Scan for the cell matching the given text and deliver its (X, Y) coordinate at center. 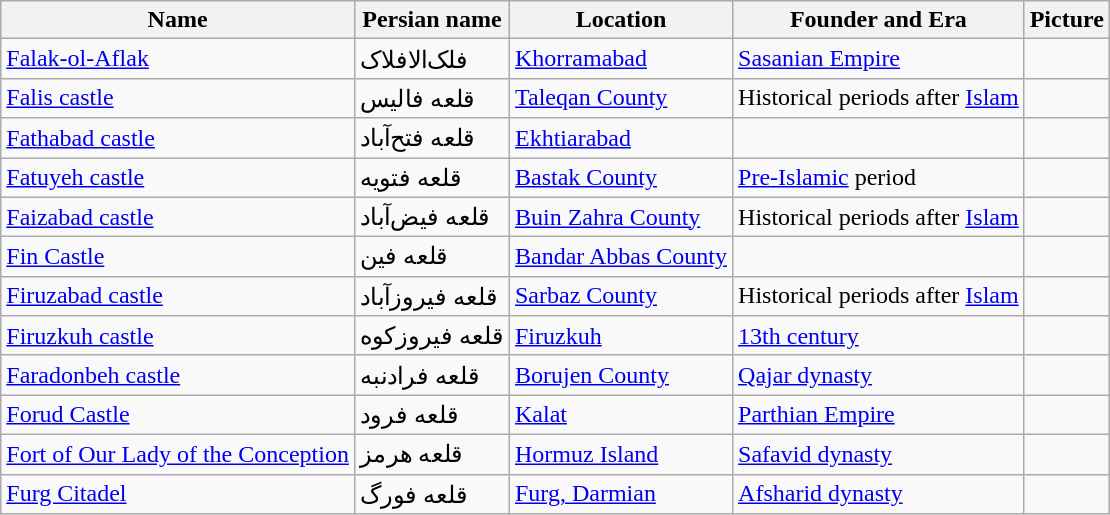
Firuzabad castle (178, 296)
قلعه فیروزکوه (432, 336)
Firuzkuh castle (178, 336)
Buin Zahra County (620, 217)
Ekhtiarabad (620, 138)
Founder and Era (879, 20)
Qajar dynasty (879, 375)
Faradonbeh castle (178, 375)
Location (620, 20)
Persian name (432, 20)
Forud Castle (178, 415)
قلعه فرادنبه (432, 375)
قلعه فین (432, 257)
Parthian Empire (879, 415)
Firuzkuh (620, 336)
قلعه هرمز (432, 454)
Falak-ol-Aflak (178, 59)
قلعه فتویه (432, 178)
Fort of Our Lady of the Conception (178, 454)
Taleqan County (620, 98)
قلعه فیض‌آباد (432, 217)
Fatuyeh castle (178, 178)
قلعه فتح‌آباد (432, 138)
Safavid dynasty (879, 454)
Kalat (620, 415)
Furg, Darmian (620, 494)
فلک‌الافلاک (432, 59)
Falis castle (178, 98)
Bandar Abbas County (620, 257)
Afsharid dynasty (879, 494)
Sarbaz County (620, 296)
قلعه فیروزآباد (432, 296)
Furg Citadel (178, 494)
قلعه فرود (432, 415)
13th century (879, 336)
Faizabad castle (178, 217)
Sasanian Empire (879, 59)
Hormuz Island (620, 454)
قلعه فورگ (432, 494)
Pre-Islamic period (879, 178)
Fathabad castle (178, 138)
Borujen County (620, 375)
Picture (1066, 20)
Khorramabad (620, 59)
Fin Castle (178, 257)
Bastak County (620, 178)
قلعه فالیس (432, 98)
Name (178, 20)
